For the text-containing cell, return its midpoint in [x, y] coordinate format. 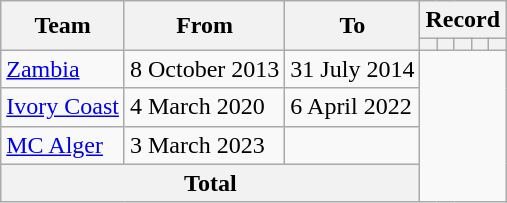
From [204, 26]
4 March 2020 [204, 107]
MC Alger [63, 145]
Total [210, 183]
Team [63, 26]
6 April 2022 [352, 107]
Zambia [63, 69]
8 October 2013 [204, 69]
3 March 2023 [204, 145]
Record [463, 20]
Ivory Coast [63, 107]
31 July 2014 [352, 69]
To [352, 26]
